Return (x, y) of the center of cell containing provided text 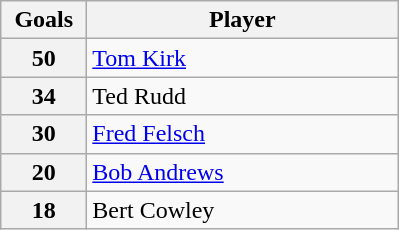
Goals (44, 20)
18 (44, 210)
Tom Kirk (242, 58)
20 (44, 172)
Bert Cowley (242, 210)
Player (242, 20)
50 (44, 58)
30 (44, 134)
Bob Andrews (242, 172)
Ted Rudd (242, 96)
34 (44, 96)
Fred Felsch (242, 134)
